For the text-containing cell, return its midpoint in (x, y) coordinate format. 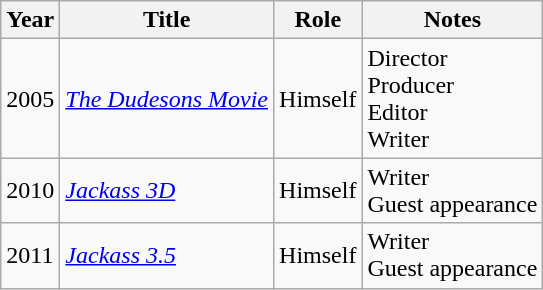
Jackass 3D (167, 190)
Year (30, 20)
Title (167, 20)
2010 (30, 190)
2005 (30, 98)
Role (318, 20)
The Dudesons Movie (167, 98)
DirectorProducerEditorWriter (452, 98)
2011 (30, 256)
Notes (452, 20)
Jackass 3.5 (167, 256)
